Search for the cell housing the specified text and yield its (x, y) center coordinate. 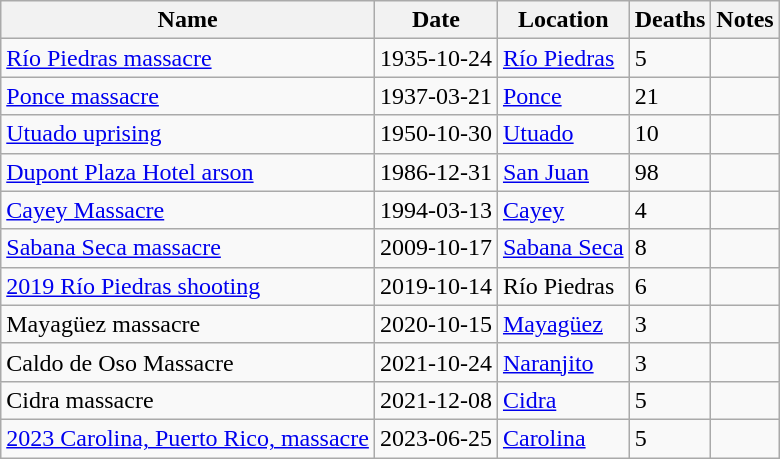
21 (670, 96)
Location (563, 20)
Name (188, 20)
Utuado (563, 134)
Mayagüez massacre (188, 324)
1950-10-30 (436, 134)
Cidra (563, 400)
Dupont Plaza Hotel arson (188, 172)
98 (670, 172)
Sabana Seca massacre (188, 248)
8 (670, 248)
1937-03-21 (436, 96)
San Juan (563, 172)
Río Piedras massacre (188, 58)
2009-10-17 (436, 248)
1994-03-13 (436, 210)
Cayey Massacre (188, 210)
Sabana Seca (563, 248)
2023 Carolina, Puerto Rico, massacre (188, 438)
6 (670, 286)
Notes (745, 20)
Mayagüez (563, 324)
2023-06-25 (436, 438)
2021-10-24 (436, 362)
2019-10-14 (436, 286)
Utuado uprising (188, 134)
Carolina (563, 438)
2020-10-15 (436, 324)
Cidra massacre (188, 400)
Ponce (563, 96)
1986-12-31 (436, 172)
Date (436, 20)
Naranjito (563, 362)
Caldo de Oso Massacre (188, 362)
Ponce massacre (188, 96)
Deaths (670, 20)
4 (670, 210)
1935-10-24 (436, 58)
2021-12-08 (436, 400)
10 (670, 134)
2019 Río Piedras shooting (188, 286)
Cayey (563, 210)
